Identify which cell holds the provided text, then report its [X, Y] central coordinate. 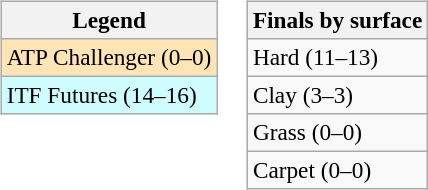
Carpet (0–0) [337, 171]
Hard (11–13) [337, 57]
ITF Futures (14–16) [108, 95]
Finals by surface [337, 20]
Grass (0–0) [337, 133]
ATP Challenger (0–0) [108, 57]
Legend [108, 20]
Clay (3–3) [337, 95]
